Detect which cell encompasses the target text, then output its [X, Y] center coordinate. 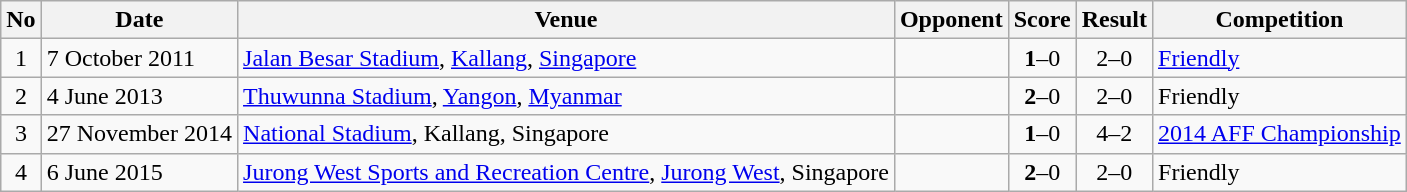
Opponent [951, 20]
Result [1114, 20]
4 June 2013 [139, 96]
Score [1042, 20]
National Stadium, Kallang, Singapore [566, 134]
4–2 [1114, 134]
Jurong West Sports and Recreation Centre, Jurong West, Singapore [566, 172]
3 [21, 134]
Jalan Besar Stadium, Kallang, Singapore [566, 58]
7 October 2011 [139, 58]
Date [139, 20]
Thuwunna Stadium, Yangon, Myanmar [566, 96]
Venue [566, 20]
4 [21, 172]
2014 AFF Championship [1280, 134]
Competition [1280, 20]
27 November 2014 [139, 134]
No [21, 20]
6 June 2015 [139, 172]
2 [21, 96]
1 [21, 58]
